Find where the given text appears and provide that cell's center as [X, Y] coordinate. 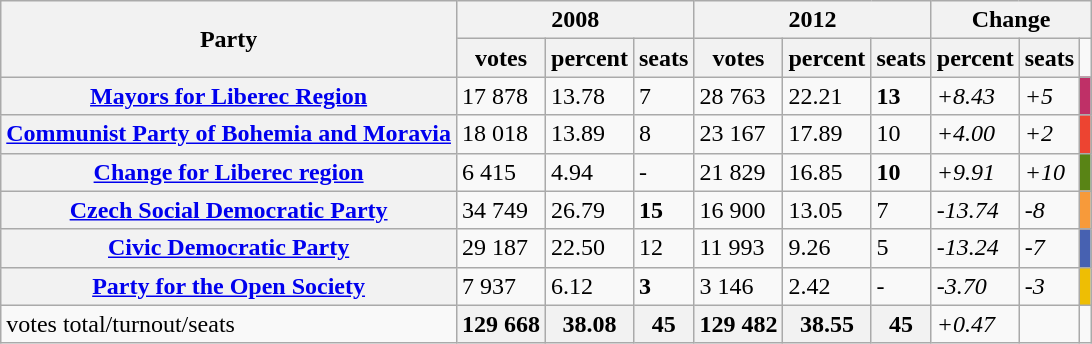
16 900 [738, 210]
+5 [1049, 96]
-8 [1049, 210]
22.21 [827, 96]
11 993 [738, 248]
12 [663, 248]
16.85 [827, 172]
7 937 [500, 286]
13.78 [590, 96]
13.05 [827, 210]
38.08 [590, 324]
Change for Liberec region [229, 172]
22.50 [590, 248]
Party [229, 39]
18 018 [500, 134]
Communist Party of Bohemia and Moravia [229, 134]
2.42 [827, 286]
2012 [812, 20]
3 146 [738, 286]
129 668 [500, 324]
2008 [574, 20]
38.55 [827, 324]
-13.74 [975, 210]
4.94 [590, 172]
28 763 [738, 96]
+0.47 [975, 324]
Party for the Open Society [229, 286]
+10 [1049, 172]
-13.24 [975, 248]
17.89 [827, 134]
6.12 [590, 286]
8 [663, 134]
13.89 [590, 134]
+4.00 [975, 134]
Czech Social Democratic Party [229, 210]
5 [901, 248]
+2 [1049, 134]
23 167 [738, 134]
15 [663, 210]
-7 [1049, 248]
29 187 [500, 248]
129 482 [738, 324]
votes total/turnout/seats [229, 324]
+8.43 [975, 96]
Mayors for Liberec Region [229, 96]
9.26 [827, 248]
Civic Democratic Party [229, 248]
+9.91 [975, 172]
34 749 [500, 210]
-3.70 [975, 286]
26.79 [590, 210]
13 [901, 96]
Change [1010, 20]
3 [663, 286]
17 878 [500, 96]
-3 [1049, 286]
21 829 [738, 172]
6 415 [500, 172]
